Return the (X, Y) coordinate for the center point of the cell that contains the specified text.  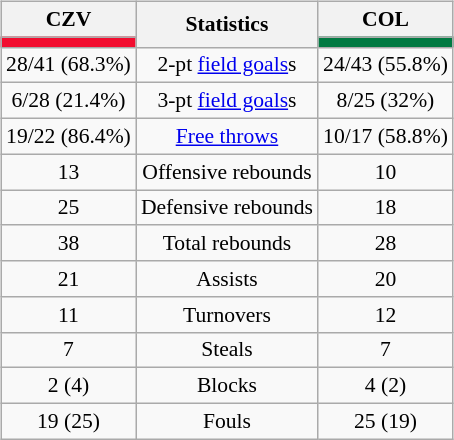
Offensive rebounds (227, 172)
12 (386, 314)
28/41 (68.3%) (68, 65)
2 (4) (68, 386)
Free throws (227, 136)
CZV (68, 19)
25 (19) (386, 421)
6/28 (21.4%) (68, 101)
Steals (227, 350)
19/22 (86.4%) (68, 136)
18 (386, 208)
Assists (227, 279)
38 (68, 243)
COL (386, 19)
11 (68, 314)
13 (68, 172)
19 (25) (68, 421)
10 (386, 172)
4 (2) (386, 386)
Total rebounds (227, 243)
28 (386, 243)
25 (68, 208)
Fouls (227, 421)
Statistics (227, 24)
8/25 (32%) (386, 101)
3-pt field goalss (227, 101)
10/17 (58.8%) (386, 136)
Turnovers (227, 314)
2-pt field goalss (227, 65)
21 (68, 279)
20 (386, 279)
Blocks (227, 386)
Defensive rebounds (227, 208)
24/43 (55.8%) (386, 65)
